Search for the cell housing the specified text and yield its [X, Y] center coordinate. 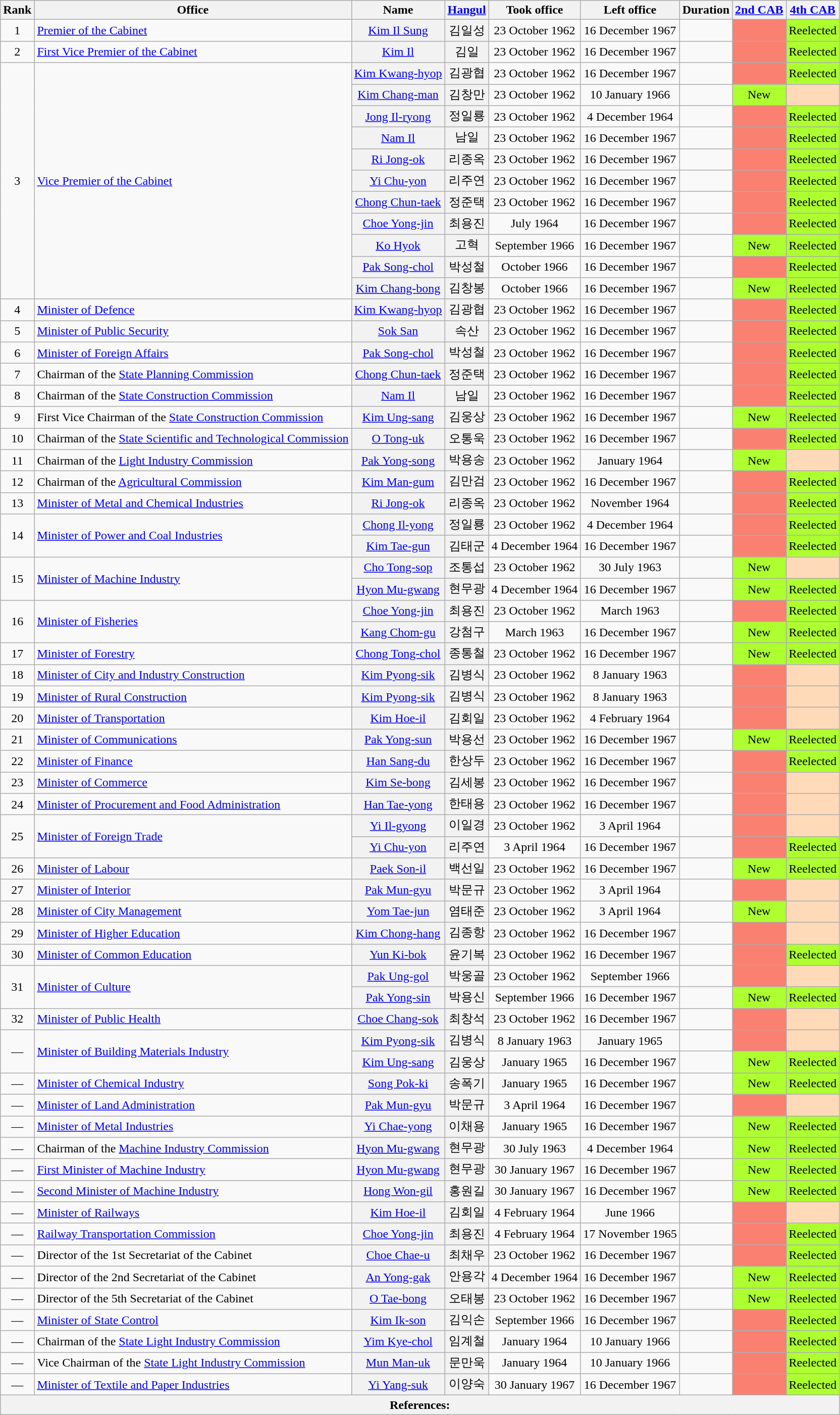
문만욱 [466, 1363]
Director of the 5th Secretariat of the Cabinet [193, 1299]
Minister of Procurement and Food Administration [193, 804]
29 [17, 933]
안용각 [466, 1277]
염태준 [466, 912]
윤기복 [466, 954]
김일성 [466, 30]
17 [17, 653]
O Tae-bong [398, 1299]
10 [17, 439]
Pak Yong-sin [398, 998]
김종항 [466, 933]
Kim Tae-gun [398, 546]
한상두 [466, 762]
Chairman of the State Construction Commission [193, 396]
Kim Man-gum [398, 482]
Minister of Labour [193, 869]
Choe Chae-u [398, 1255]
2 [17, 52]
Kim Se-bong [398, 783]
Premier of the Cabinet [193, 30]
Minister of Forestry [193, 653]
5 [17, 331]
Kim Ik-son [398, 1320]
Kim Chang-man [398, 95]
속산 [466, 331]
Minister of Finance [193, 762]
Minister of Metal and Chemical Industries [193, 503]
홍원길 [466, 1191]
Minister of State Control [193, 1320]
Kim Chong-hang [398, 933]
김창봉 [466, 289]
6 [17, 352]
24 [17, 804]
23 [17, 783]
Minister of Foreign Trade [193, 836]
June 1966 [630, 1213]
17 November 1965 [630, 1234]
3 [17, 181]
Minister of Interior [193, 890]
28 [17, 912]
Rank [17, 10]
References: [420, 1405]
김익손 [466, 1320]
Director of the 2nd Secretariat of the Cabinet [193, 1277]
16 [17, 621]
김만검 [466, 482]
21 [17, 739]
Cho Tong-sop [398, 568]
Kang Chom-gu [398, 632]
Railway Transportation Commission [193, 1234]
11 [17, 461]
Chairman of the Agricultural Commission [193, 482]
Kim Il Sung [398, 30]
송폭기 [466, 1084]
An Yong-gak [398, 1277]
2nd CAB [759, 10]
18 [17, 676]
Yun Ki-bok [398, 954]
Sok San [398, 331]
22 [17, 762]
8 [17, 396]
Mun Man-uk [398, 1363]
Name [398, 10]
Minister of City Management [193, 912]
Han Tae-yong [398, 804]
Duration [706, 10]
4th CAB [813, 10]
Minister of City and Industry Construction [193, 676]
Choe Chang-sok [398, 1019]
13 [17, 503]
Kim Chang-bong [398, 289]
김태군 [466, 546]
Chairman of the State Planning Commission [193, 375]
First Vice Chairman of the State Construction Commission [193, 417]
4 [17, 310]
백선일 [466, 869]
26 [17, 869]
최채우 [466, 1255]
Chong Il-yong [398, 525]
Han Sang-du [398, 762]
Vice Premier of the Cabinet [193, 181]
오통욱 [466, 439]
Chairman of the Machine Industry Commission [193, 1148]
32 [17, 1019]
고혁 [466, 245]
Vice Chairman of the State Light Industry Commission [193, 1363]
Left office [630, 10]
종통철 [466, 653]
1 [17, 30]
Paek Son-il [398, 869]
Minister of Public Security [193, 331]
Minister of Fisheries [193, 621]
Minister of Public Health [193, 1019]
Minister of Chemical Industry [193, 1084]
Song Pok-ki [398, 1084]
이채용 [466, 1127]
Hong Won-gil [398, 1191]
Took office [535, 10]
Minister of Common Education [193, 954]
김일 [466, 52]
9 [17, 417]
Yi Yang-suk [398, 1385]
30 [17, 954]
Minister of Foreign Affairs [193, 352]
Pak Yong-sun [398, 739]
김창만 [466, 95]
Minister of Transportation [193, 718]
14 [17, 535]
강첨구 [466, 632]
Kim Il [398, 52]
오태봉 [466, 1299]
Yim Kye-chol [398, 1341]
20 [17, 718]
7 [17, 375]
이일경 [466, 826]
최창석 [466, 1019]
Ko Hyok [398, 245]
Pak Ung-gol [398, 977]
31 [17, 987]
박용송 [466, 461]
Minister of Power and Coal Industries [193, 535]
Second Minister of Machine Industry [193, 1191]
박웅골 [466, 977]
조통섭 [466, 568]
임계철 [466, 1341]
Minister of Metal Industries [193, 1127]
이양숙 [466, 1385]
Chairman of the State Light Industry Commission [193, 1341]
Pak Yong-song [398, 461]
Minister of Land Administration [193, 1105]
Minister of Building Materials Industry [193, 1051]
Minister of Machine Industry [193, 579]
한태용 [466, 804]
Minister of Rural Construction [193, 697]
Minister of Culture [193, 987]
Minister of Commerce [193, 783]
김세봉 [466, 783]
19 [17, 697]
Hangul [466, 10]
Yi Chae-yong [398, 1127]
Jong Il-ryong [398, 116]
Director of the 1st Secretariat of the Cabinet [193, 1255]
박용신 [466, 998]
Minister of Defence [193, 310]
Yom Tae-jun [398, 912]
27 [17, 890]
First Vice Premier of the Cabinet [193, 52]
First Minister of Machine Industry [193, 1170]
November 1964 [630, 503]
박용선 [466, 739]
Chairman of the State Scientific and Technological Commission [193, 439]
Minister of Textile and Paper Industries [193, 1385]
July 1964 [535, 224]
Office [193, 10]
Yi Il-gyong [398, 826]
25 [17, 836]
Chong Tong-chol [398, 653]
15 [17, 579]
O Tong-uk [398, 439]
12 [17, 482]
Minister of Higher Education [193, 933]
Minister of Railways [193, 1213]
Chairman of the Light Industry Commission [193, 461]
Minister of Communications [193, 739]
